Extract the (x, y) coordinate from the center of the cell holding the provided text.  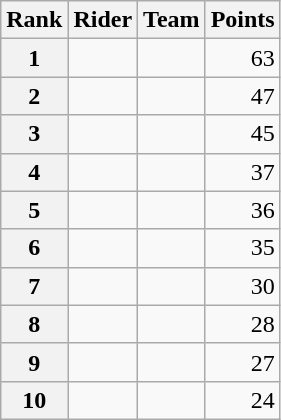
2 (34, 96)
36 (242, 210)
47 (242, 96)
28 (242, 324)
Rider (103, 20)
37 (242, 172)
Rank (34, 20)
63 (242, 58)
Points (242, 20)
7 (34, 286)
5 (34, 210)
8 (34, 324)
30 (242, 286)
1 (34, 58)
6 (34, 248)
9 (34, 362)
45 (242, 134)
27 (242, 362)
35 (242, 248)
24 (242, 400)
3 (34, 134)
4 (34, 172)
Team (172, 20)
10 (34, 400)
